Detect which cell encompasses the target text, then output its [x, y] center coordinate. 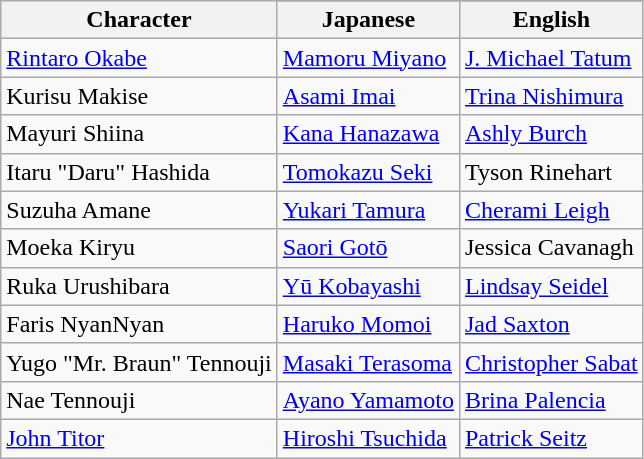
Yukari Tamura [368, 210]
Patrick Seitz [551, 438]
Christopher Sabat [551, 362]
Kurisu Makise [140, 96]
Hiroshi Tsuchida [368, 438]
Mayuri Shiina [140, 134]
Trina Nishimura [551, 96]
J. Michael Tatum [551, 58]
Ruka Urushibara [140, 286]
Character [140, 20]
Ashly Burch [551, 134]
Rintaro Okabe [140, 58]
English [551, 20]
Kana Hanazawa [368, 134]
John Titor [140, 438]
Moeka Kiryu [140, 248]
Jad Saxton [551, 324]
Lindsay Seidel [551, 286]
Saori Gotō [368, 248]
Jessica Cavanagh [551, 248]
Tomokazu Seki [368, 172]
Yugo "Mr. Braun" Tennouji [140, 362]
Suzuha Amane [140, 210]
Cherami Leigh [551, 210]
Nae Tennouji [140, 400]
Haruko Momoi [368, 324]
Brina Palencia [551, 400]
Itaru "Daru" Hashida [140, 172]
Yū Kobayashi [368, 286]
Japanese [368, 20]
Mamoru Miyano [368, 58]
Asami Imai [368, 96]
Ayano Yamamoto [368, 400]
Tyson Rinehart [551, 172]
Masaki Terasoma [368, 362]
Faris NyanNyan [140, 324]
